Output the [X, Y] coordinate of the center of the cell containing the given text.  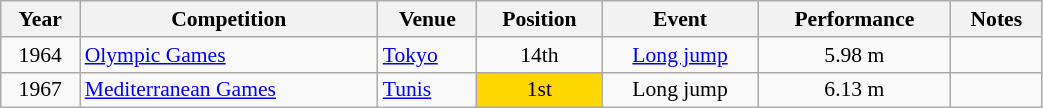
14th [540, 55]
Event [680, 19]
1964 [40, 55]
Olympic Games [229, 55]
Competition [229, 19]
1st [540, 90]
Mediterranean Games [229, 90]
Tunis [428, 90]
Position [540, 19]
Notes [996, 19]
5.98 m [854, 55]
Tokyo [428, 55]
6.13 m [854, 90]
Venue [428, 19]
1967 [40, 90]
Year [40, 19]
Performance [854, 19]
